From the cell containing the given text, extract its center point as [x, y] coordinate. 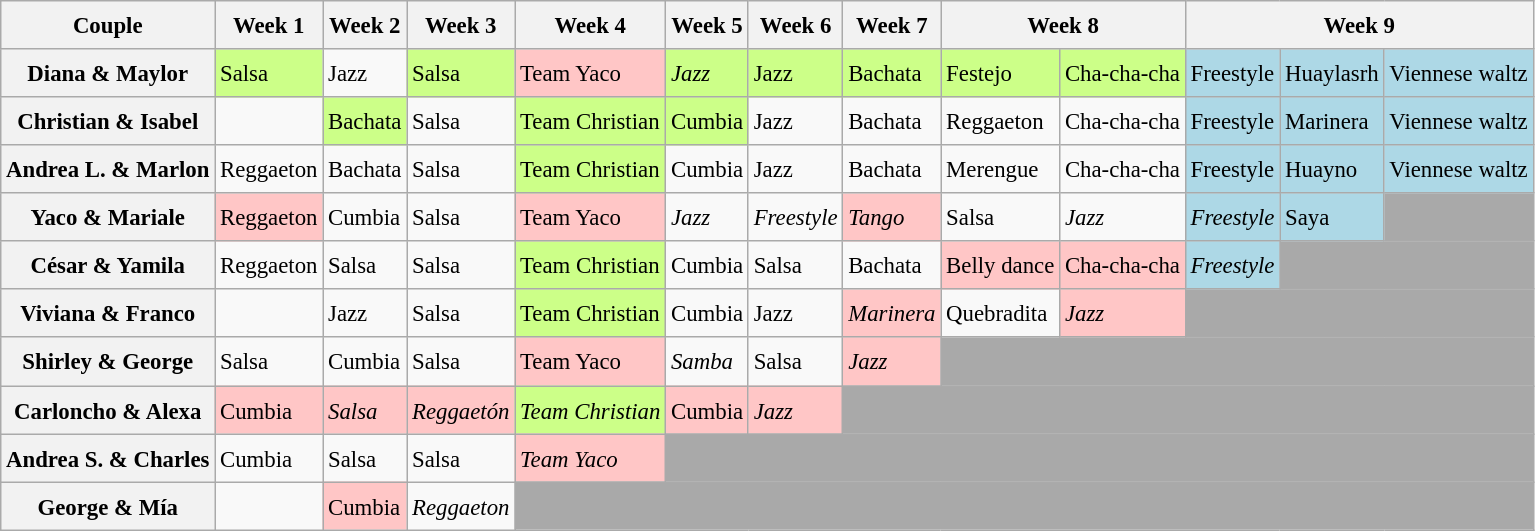
César & Yamila [108, 265]
Week 9 [1359, 25]
Week 8 [1063, 25]
Festejo [1000, 73]
Shirley & George [108, 362]
Viviana & Franco [108, 314]
Diana & Maylor [108, 73]
Merengue [1000, 169]
Week 3 [461, 25]
Andrea L. & Marlon [108, 169]
Huaylasrh [1332, 73]
Week 1 [269, 25]
Week 5 [708, 25]
Week 4 [590, 25]
Andrea S. & Charles [108, 458]
Tango [892, 217]
Week 6 [795, 25]
Carloncho & Alexa [108, 410]
Christian & Isabel [108, 121]
Reggaetón [461, 410]
Quebradita [1000, 314]
Yaco & Mariale [108, 217]
Week 2 [365, 25]
Week 7 [892, 25]
Huayno [1332, 169]
Belly dance [1000, 265]
Samba [708, 362]
Couple [108, 25]
George & Mía [108, 506]
Saya [1332, 217]
